Pinpoint the cell where the given text exists, returning its [X, Y] midpoint coordinate. 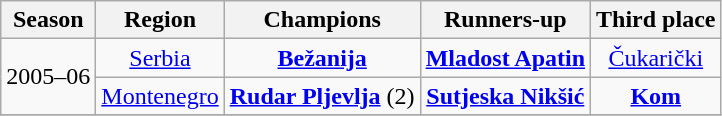
Season [48, 20]
Rudar Pljevlja (2) [322, 96]
Serbia [160, 58]
Runners-up [505, 20]
Mladost Apatin [505, 58]
Kom [656, 96]
Champions [322, 20]
Sutjeska Nikšić [505, 96]
Bežanija [322, 58]
Third place [656, 20]
2005–06 [48, 77]
Region [160, 20]
Montenegro [160, 96]
Čukarički [656, 58]
